Provide the [x, y] coordinate of the cell's center where the given text is located.  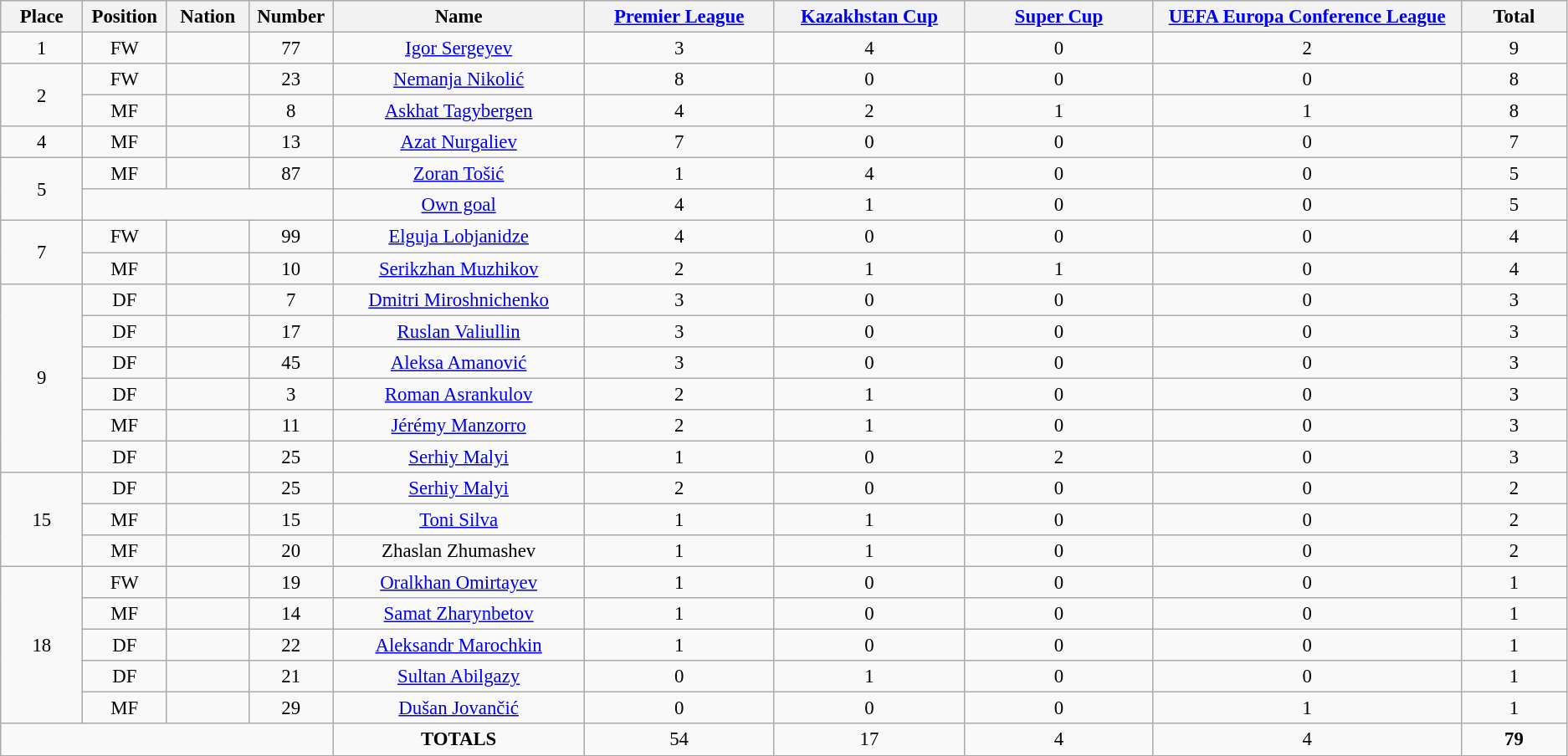
Own goal [459, 205]
Igor Sergeyev [459, 49]
Dušan Jovančić [459, 708]
29 [291, 708]
Azat Nurgaliev [459, 142]
21 [291, 677]
Number [291, 17]
Zoran Tošić [459, 174]
Premier League [679, 17]
23 [291, 79]
19 [291, 583]
20 [291, 551]
77 [291, 49]
99 [291, 237]
Toni Silva [459, 519]
11 [291, 426]
Aleksandr Marochkin [459, 646]
Serikzhan Muzhikov [459, 268]
79 [1514, 740]
Roman Asrankulov [459, 394]
Zhaslan Zhumashev [459, 551]
22 [291, 646]
14 [291, 614]
Elguja Lobjanidze [459, 237]
87 [291, 174]
13 [291, 142]
45 [291, 362]
TOTALS [459, 740]
54 [679, 740]
Aleksa Amanović [459, 362]
Nation [208, 17]
UEFA Europa Conference League [1307, 17]
Nemanja Nikolić [459, 79]
Sultan Abilgazy [459, 677]
Total [1514, 17]
Place [42, 17]
Oralkhan Omirtayev [459, 583]
Samat Zharynbetov [459, 614]
Askhat Tagybergen [459, 111]
10 [291, 268]
Super Cup [1059, 17]
18 [42, 646]
Position [125, 17]
Jérémy Manzorro [459, 426]
Ruslan Valiullin [459, 331]
Kazakhstan Cup [870, 17]
Name [459, 17]
Dmitri Miroshnichenko [459, 299]
